Return (X, Y) of the center of cell containing provided text 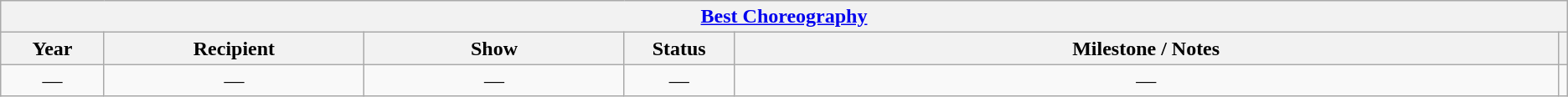
Show (494, 48)
Milestone / Notes (1146, 48)
Year (52, 48)
Status (678, 48)
Recipient (235, 48)
Best Choreography (784, 17)
